Find where the given text appears and provide that cell's center as (x, y) coordinate. 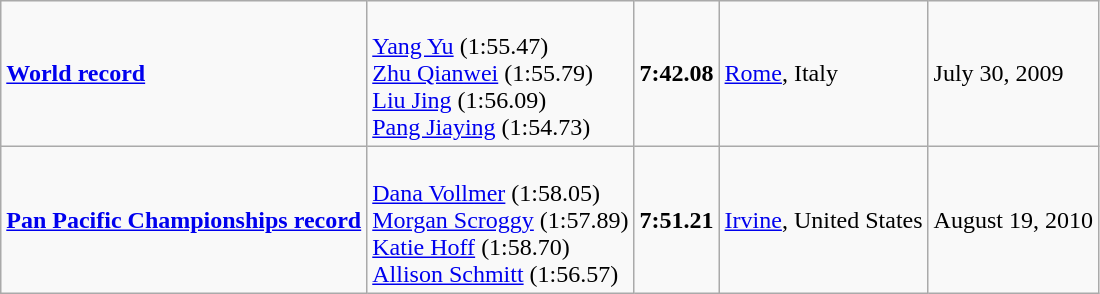
World record (184, 74)
Yang Yu (1:55.47)Zhu Qianwei (1:55.79)Liu Jing (1:56.09)Pang Jiaying (1:54.73) (500, 74)
7:42.08 (676, 74)
Pan Pacific Championships record (184, 220)
August 19, 2010 (1013, 220)
7:51.21 (676, 220)
July 30, 2009 (1013, 74)
Irvine, United States (824, 220)
Dana Vollmer (1:58.05)Morgan Scroggy (1:57.89)Katie Hoff (1:58.70)Allison Schmitt (1:56.57) (500, 220)
Rome, Italy (824, 74)
